Identify which cell holds the provided text, then report its [X, Y] central coordinate. 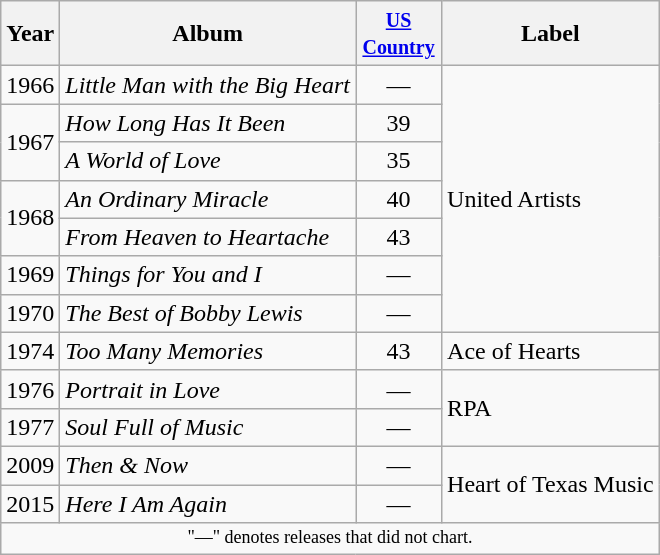
US Country [399, 34]
1969 [30, 275]
Year [30, 34]
"—" denotes releases that did not chart. [330, 538]
35 [399, 161]
Little Man with the Big Heart [208, 85]
Then & Now [208, 465]
1974 [30, 351]
Label [551, 34]
How Long Has It Been [208, 123]
1967 [30, 142]
Heart of Texas Music [551, 484]
1970 [30, 313]
RPA [551, 408]
Things for You and I [208, 275]
1968 [30, 218]
1966 [30, 85]
2015 [30, 503]
Too Many Memories [208, 351]
Soul Full of Music [208, 427]
Portrait in Love [208, 389]
From Heaven to Heartache [208, 237]
An Ordinary Miracle [208, 199]
40 [399, 199]
A World of Love [208, 161]
The Best of Bobby Lewis [208, 313]
Ace of Hearts [551, 351]
Album [208, 34]
1977 [30, 427]
Here I Am Again [208, 503]
United Artists [551, 199]
1976 [30, 389]
39 [399, 123]
2009 [30, 465]
